Pinpoint the cell where the given text exists, returning its [x, y] midpoint coordinate. 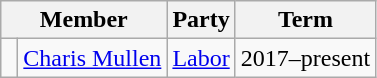
Labor [201, 58]
Party [201, 20]
Term [305, 20]
Member [84, 20]
2017–present [305, 58]
Charis Mullen [92, 58]
